Return the (X, Y) coordinate for the center point of the cell that contains the specified text.  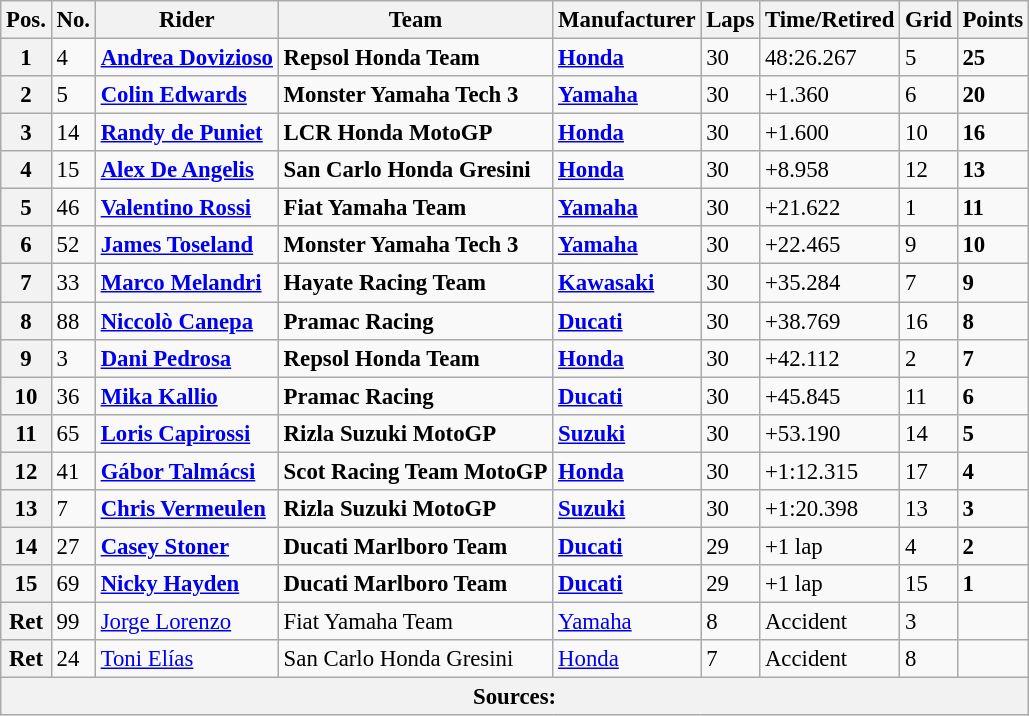
Marco Melandri (186, 283)
+42.112 (830, 358)
27 (73, 546)
Grid (928, 20)
No. (73, 20)
Randy de Puniet (186, 133)
Alex De Angelis (186, 170)
+45.845 (830, 396)
+1.360 (830, 95)
Mika Kallio (186, 396)
36 (73, 396)
James Toseland (186, 245)
Team (415, 20)
+8.958 (830, 170)
Gábor Talmácsi (186, 471)
99 (73, 621)
Dani Pedrosa (186, 358)
Nicky Hayden (186, 584)
+21.622 (830, 208)
Chris Vermeulen (186, 509)
Rider (186, 20)
+1.600 (830, 133)
Sources: (515, 697)
69 (73, 584)
+22.465 (830, 245)
Manufacturer (627, 20)
Valentino Rossi (186, 208)
Casey Stoner (186, 546)
+38.769 (830, 321)
46 (73, 208)
+53.190 (830, 433)
Colin Edwards (186, 95)
Scot Racing Team MotoGP (415, 471)
65 (73, 433)
Andrea Dovizioso (186, 58)
Laps (730, 20)
Pos. (26, 20)
+1:12.315 (830, 471)
88 (73, 321)
Toni Elías (186, 659)
41 (73, 471)
48:26.267 (830, 58)
25 (992, 58)
+35.284 (830, 283)
Kawasaki (627, 283)
20 (992, 95)
Time/Retired (830, 20)
Hayate Racing Team (415, 283)
LCR Honda MotoGP (415, 133)
24 (73, 659)
Points (992, 20)
Jorge Lorenzo (186, 621)
Loris Capirossi (186, 433)
17 (928, 471)
+1:20.398 (830, 509)
Niccolò Canepa (186, 321)
52 (73, 245)
33 (73, 283)
